Detect which cell encompasses the target text, then output its (X, Y) center coordinate. 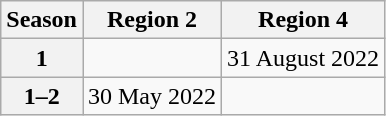
1–2 (42, 96)
31 August 2022 (304, 58)
30 May 2022 (152, 96)
1 (42, 58)
Region 2 (152, 20)
Region 4 (304, 20)
Season (42, 20)
